For the text-containing cell, return its midpoint in [x, y] coordinate format. 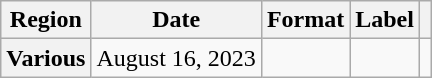
Various [46, 58]
August 16, 2023 [176, 58]
Date [176, 20]
Label [385, 20]
Format [305, 20]
Region [46, 20]
